Locate the cell with the specified text and output its [X, Y] center coordinate. 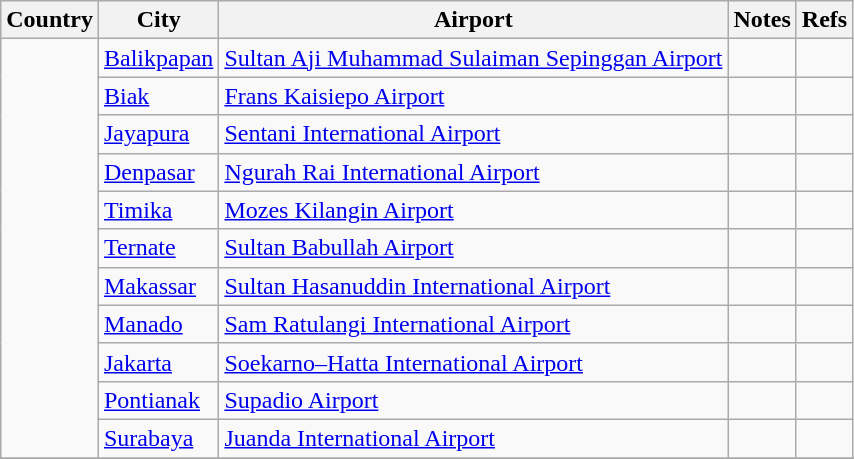
Sentani International Airport [474, 134]
Balikpapan [158, 58]
Frans Kaisiepo Airport [474, 96]
Timika [158, 210]
Sam Ratulangi International Airport [474, 324]
Denpasar [158, 172]
Surabaya [158, 438]
Sultan Hasanuddin International Airport [474, 286]
Soekarno–Hatta International Airport [474, 362]
Jakarta [158, 362]
Ngurah Rai International Airport [474, 172]
Juanda International Airport [474, 438]
Supadio Airport [474, 400]
Notes [762, 20]
City [158, 20]
Jayapura [158, 134]
Biak [158, 96]
Makassar [158, 286]
Sultan Aji Muhammad Sulaiman Sepinggan Airport [474, 58]
Country [50, 20]
Sultan Babullah Airport [474, 248]
Refs [824, 20]
Airport [474, 20]
Ternate [158, 248]
Pontianak [158, 400]
Mozes Kilangin Airport [474, 210]
Manado [158, 324]
